Find where the given text appears and provide that cell's center as (x, y) coordinate. 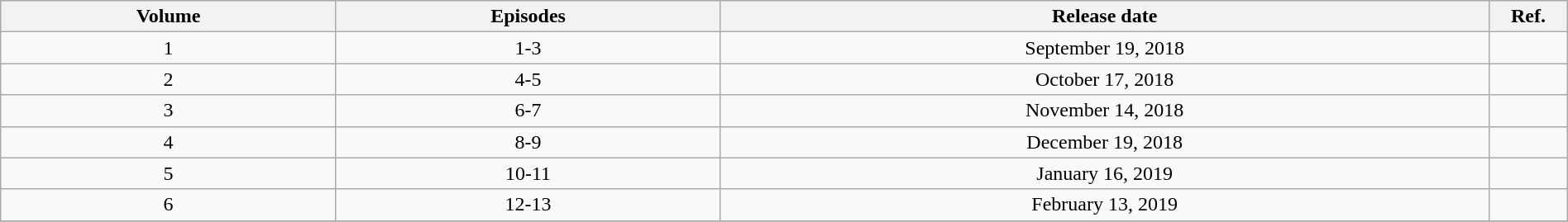
1 (169, 48)
Volume (169, 17)
January 16, 2019 (1105, 173)
December 19, 2018 (1105, 142)
6 (169, 205)
Episodes (528, 17)
1-3 (528, 48)
November 14, 2018 (1105, 111)
6-7 (528, 111)
2 (169, 79)
February 13, 2019 (1105, 205)
8-9 (528, 142)
Release date (1105, 17)
4-5 (528, 79)
5 (169, 173)
12-13 (528, 205)
September 19, 2018 (1105, 48)
October 17, 2018 (1105, 79)
4 (169, 142)
3 (169, 111)
10-11 (528, 173)
Ref. (1528, 17)
